Find where the given text appears and provide that cell's center as [x, y] coordinate. 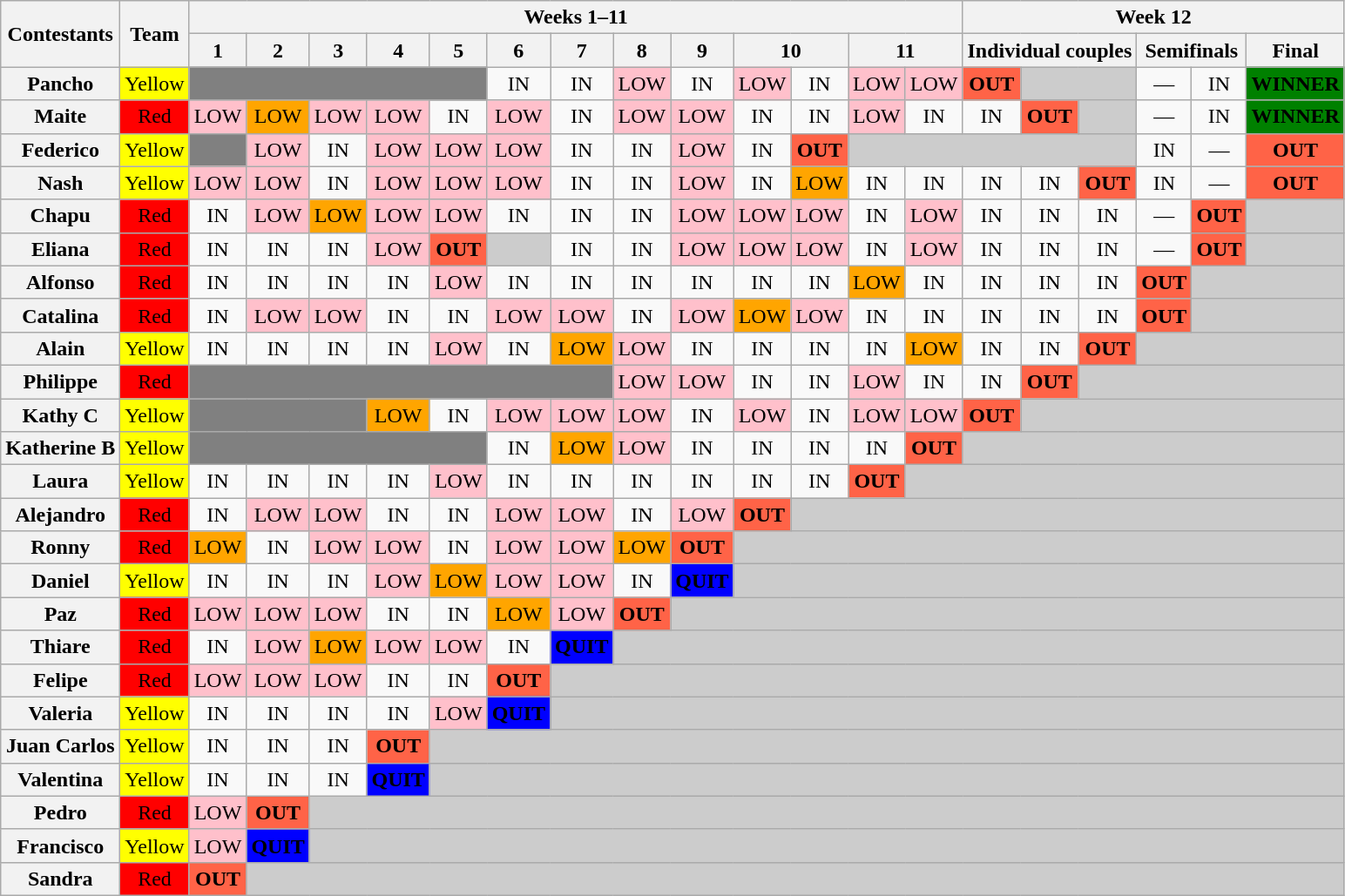
Semifinals [1192, 51]
Paz [61, 614]
Weeks 1–11 [576, 17]
Nash [61, 183]
Final [1295, 51]
Juan Carlos [61, 746]
11 [906, 51]
Sandra [61, 879]
Maite [61, 117]
Week 12 [1153, 17]
Team [155, 34]
Valeria [61, 713]
Philippe [61, 381]
Laura [61, 482]
Alejandro [61, 515]
Daniel [61, 581]
9 [702, 51]
Contestants [61, 34]
Pedro [61, 812]
Kathy C [61, 415]
7 [582, 51]
5 [458, 51]
Individual couples [1050, 51]
Federico [61, 150]
2 [278, 51]
6 [518, 51]
Ronny [61, 548]
Francisco [61, 845]
Eliana [61, 249]
4 [398, 51]
8 [642, 51]
3 [338, 51]
Thiare [61, 647]
Pancho [61, 84]
Valentina [61, 779]
Chapu [61, 216]
Catalina [61, 315]
10 [791, 51]
Alain [61, 348]
Alfonso [61, 282]
1 [218, 51]
Felipe [61, 680]
Katherine B [61, 448]
